Output the (X, Y) coordinate of the center of the cell containing the given text.  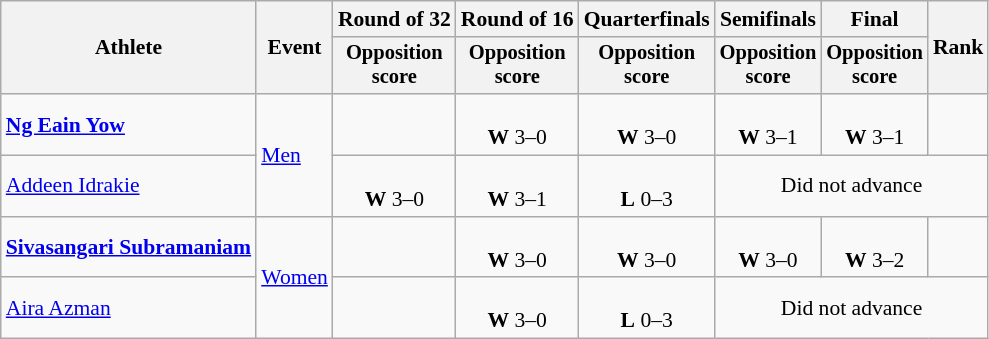
Sivasangari Subramaniam (128, 248)
Women (294, 278)
Aira Azman (128, 308)
Round of 32 (394, 19)
Semifinals (768, 19)
Rank (958, 48)
Round of 16 (518, 19)
Men (294, 155)
W 3–2 (874, 248)
Ng Eain Yow (128, 124)
Addeen Idrakie (128, 186)
Athlete (128, 48)
Event (294, 48)
Quarterfinals (647, 19)
Final (874, 19)
